Locate the cell with the specified text and output its (x, y) center coordinate. 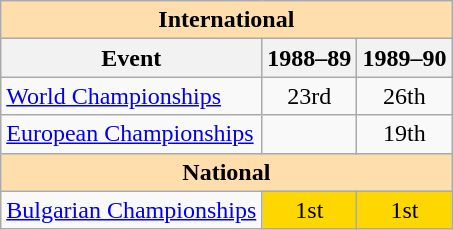
1988–89 (310, 58)
19th (404, 134)
1989–90 (404, 58)
Bulgarian Championships (132, 210)
European Championships (132, 134)
Event (132, 58)
International (226, 20)
23rd (310, 96)
26th (404, 96)
National (226, 172)
World Championships (132, 96)
